Search for the cell housing the specified text and yield its (X, Y) center coordinate. 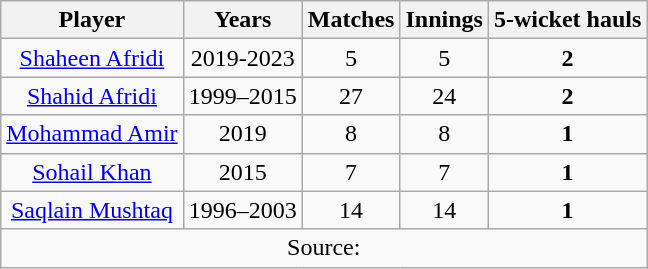
2015 (242, 172)
Shahid Afridi (92, 96)
24 (444, 96)
27 (351, 96)
1999–2015 (242, 96)
Matches (351, 20)
Saqlain Mushtaq (92, 210)
Innings (444, 20)
Years (242, 20)
Sohail Khan (92, 172)
Player (92, 20)
Mohammad Amir (92, 134)
Shaheen Afridi (92, 58)
1996–2003 (242, 210)
2019 (242, 134)
5-wicket hauls (567, 20)
Source: (324, 248)
2019-2023 (242, 58)
